Pinpoint the cell where the given text exists, returning its [X, Y] midpoint coordinate. 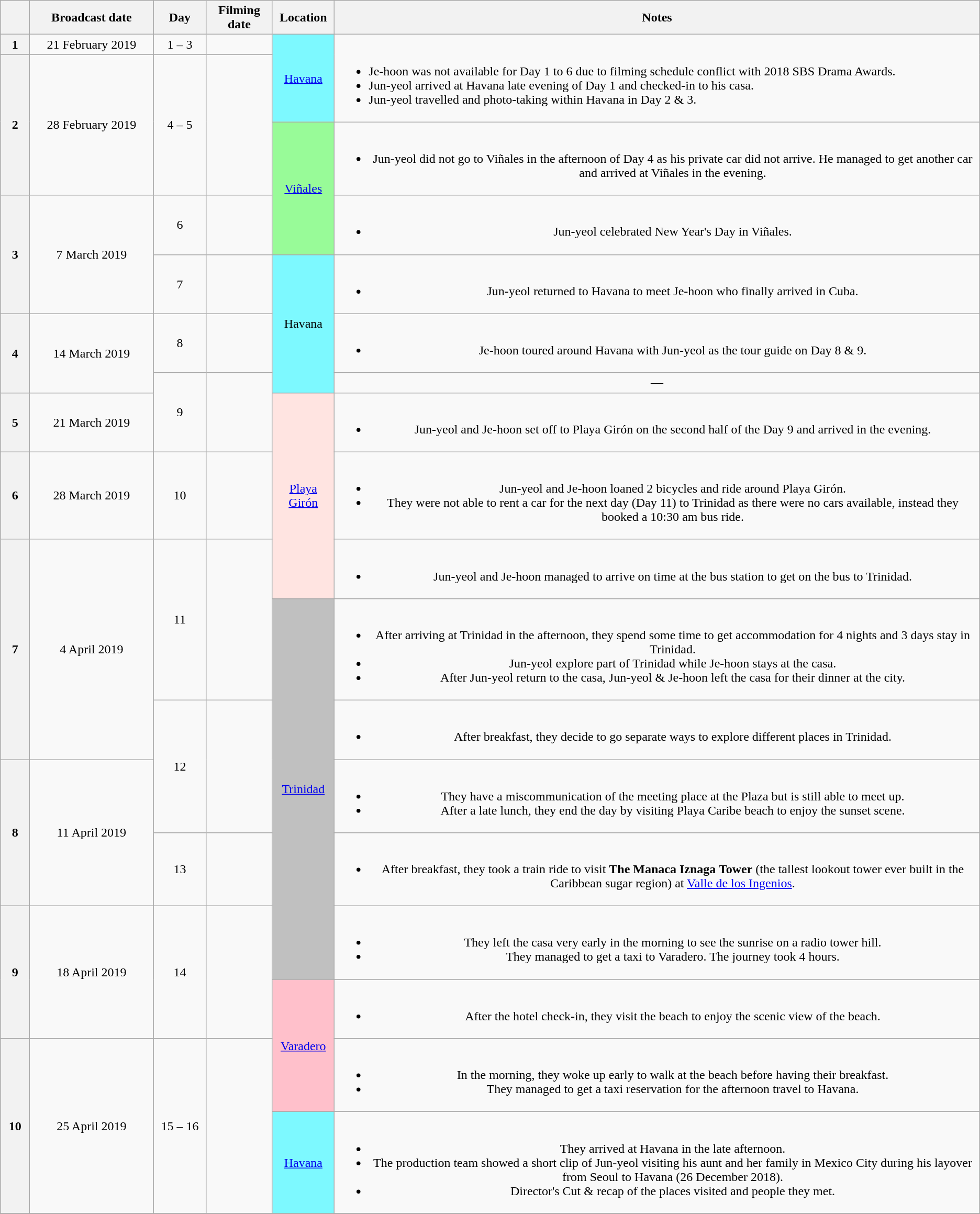
Je-hoon toured around Havana with Jun-yeol as the tour guide on Day 8 & 9. [657, 343]
12 [180, 766]
21 March 2019 [92, 422]
13 [180, 870]
Jun-yeol and Je-hoon set off to Playa Girón on the second half of the Day 9 and arrived in the evening. [657, 422]
14 [180, 973]
After breakfast, they decide to go separate ways to explore different places in Trinidad. [657, 730]
4 April 2019 [92, 649]
— [657, 383]
1 – 3 [180, 44]
Viñales [304, 188]
Filming date [239, 18]
11 [180, 620]
14 March 2019 [92, 353]
Trinidad [304, 788]
Notes [657, 18]
2 [15, 125]
4 [15, 353]
Varadero [304, 1046]
28 February 2019 [92, 125]
Broadcast date [92, 18]
4 – 5 [180, 125]
7 March 2019 [92, 254]
18 April 2019 [92, 973]
21 February 2019 [92, 44]
28 March 2019 [92, 495]
Jun-yeol celebrated New Year's Day in Viñales. [657, 225]
11 April 2019 [92, 832]
After the hotel check-in, they visit the beach to enjoy the scenic view of the beach. [657, 1009]
5 [15, 422]
3 [15, 254]
Day [180, 18]
25 April 2019 [92, 1126]
1 [15, 44]
15 – 16 [180, 1126]
Jun-yeol and Je-hoon managed to arrive on time at the bus station to get on the bus to Trinidad. [657, 569]
Playa Girón [304, 495]
Jun-yeol returned to Havana to meet Je-hoon who finally arrived in Cuba. [657, 284]
Location [304, 18]
